Search for the cell housing the specified text and yield its (x, y) center coordinate. 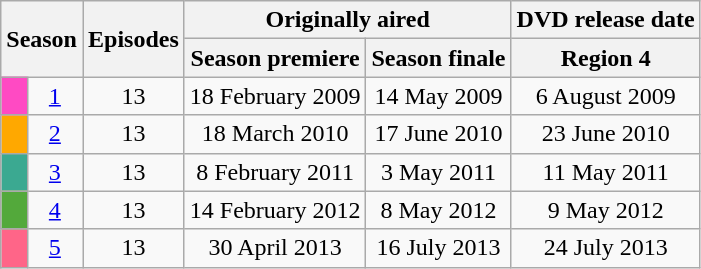
Season (42, 39)
17 June 2010 (438, 134)
2 (54, 134)
14 May 2009 (438, 96)
30 April 2013 (275, 248)
11 May 2011 (606, 172)
14 February 2012 (275, 210)
DVD release date (606, 20)
16 July 2013 (438, 248)
1 (54, 96)
5 (54, 248)
24 July 2013 (606, 248)
18 February 2009 (275, 96)
6 August 2009 (606, 96)
Episodes (133, 39)
Originally aired (348, 20)
Season premiere (275, 58)
3 May 2011 (438, 172)
9 May 2012 (606, 210)
8 May 2012 (438, 210)
Season finale (438, 58)
23 June 2010 (606, 134)
4 (54, 210)
3 (54, 172)
Region 4 (606, 58)
8 February 2011 (275, 172)
18 March 2010 (275, 134)
